For the text-containing cell, return its midpoint in [X, Y] coordinate format. 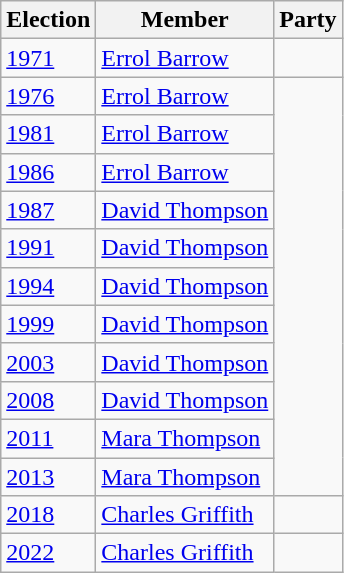
2018 [48, 515]
2008 [48, 400]
Member [185, 20]
Party [308, 20]
1991 [48, 248]
1987 [48, 210]
1999 [48, 324]
2003 [48, 362]
1986 [48, 172]
1981 [48, 134]
2013 [48, 477]
1994 [48, 286]
2011 [48, 438]
1976 [48, 96]
2022 [48, 553]
1971 [48, 58]
Election [48, 20]
